Determine the [X, Y] coordinate at the center of the cell enclosing the given text.  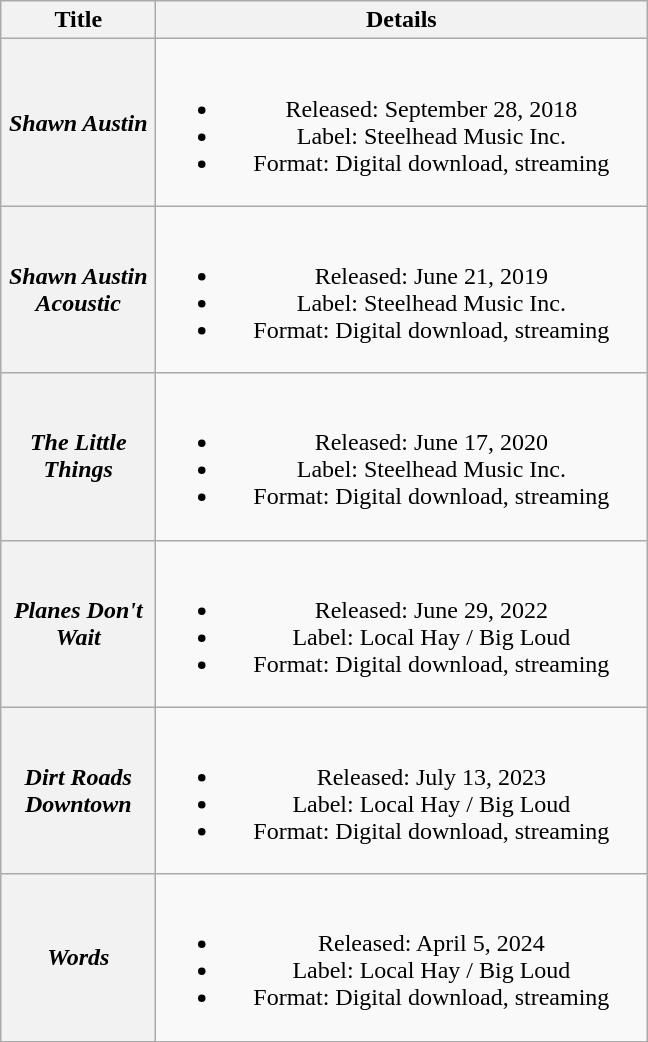
Details [402, 20]
Dirt Roads Downtown [78, 790]
Shawn Austin Acoustic [78, 290]
Planes Don't Wait [78, 624]
Title [78, 20]
Released: September 28, 2018Label: Steelhead Music Inc.Format: Digital download, streaming [402, 122]
The Little Things [78, 456]
Released: July 13, 2023Label: Local Hay / Big LoudFormat: Digital download, streaming [402, 790]
Released: April 5, 2024Label: Local Hay / Big LoudFormat: Digital download, streaming [402, 958]
Shawn Austin [78, 122]
Released: June 21, 2019Label: Steelhead Music Inc.Format: Digital download, streaming [402, 290]
Words [78, 958]
Released: June 29, 2022Label: Local Hay / Big LoudFormat: Digital download, streaming [402, 624]
Released: June 17, 2020Label: Steelhead Music Inc.Format: Digital download, streaming [402, 456]
